Provide the (x, y) coordinate of the cell's center where the given text is located.  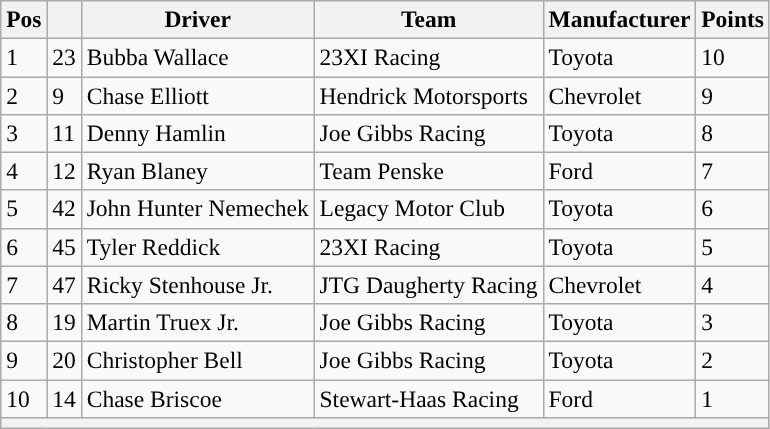
Hendrick Motorsports (428, 95)
Pos (24, 19)
John Hunter Nemechek (198, 209)
23 (64, 57)
19 (64, 322)
20 (64, 360)
Christopher Bell (198, 360)
Chase Elliott (198, 95)
Manufacturer (620, 19)
JTG Daugherty Racing (428, 285)
Stewart-Haas Racing (428, 398)
Ricky Stenhouse Jr. (198, 285)
Driver (198, 19)
Chase Briscoe (198, 398)
Team Penske (428, 171)
Martin Truex Jr. (198, 322)
Legacy Motor Club (428, 209)
42 (64, 209)
47 (64, 285)
Points (733, 19)
45 (64, 247)
Ryan Blaney (198, 171)
11 (64, 133)
Tyler Reddick (198, 247)
Bubba Wallace (198, 57)
14 (64, 398)
Denny Hamlin (198, 133)
12 (64, 171)
Team (428, 19)
